Detect which cell encompasses the target text, then output its (x, y) center coordinate. 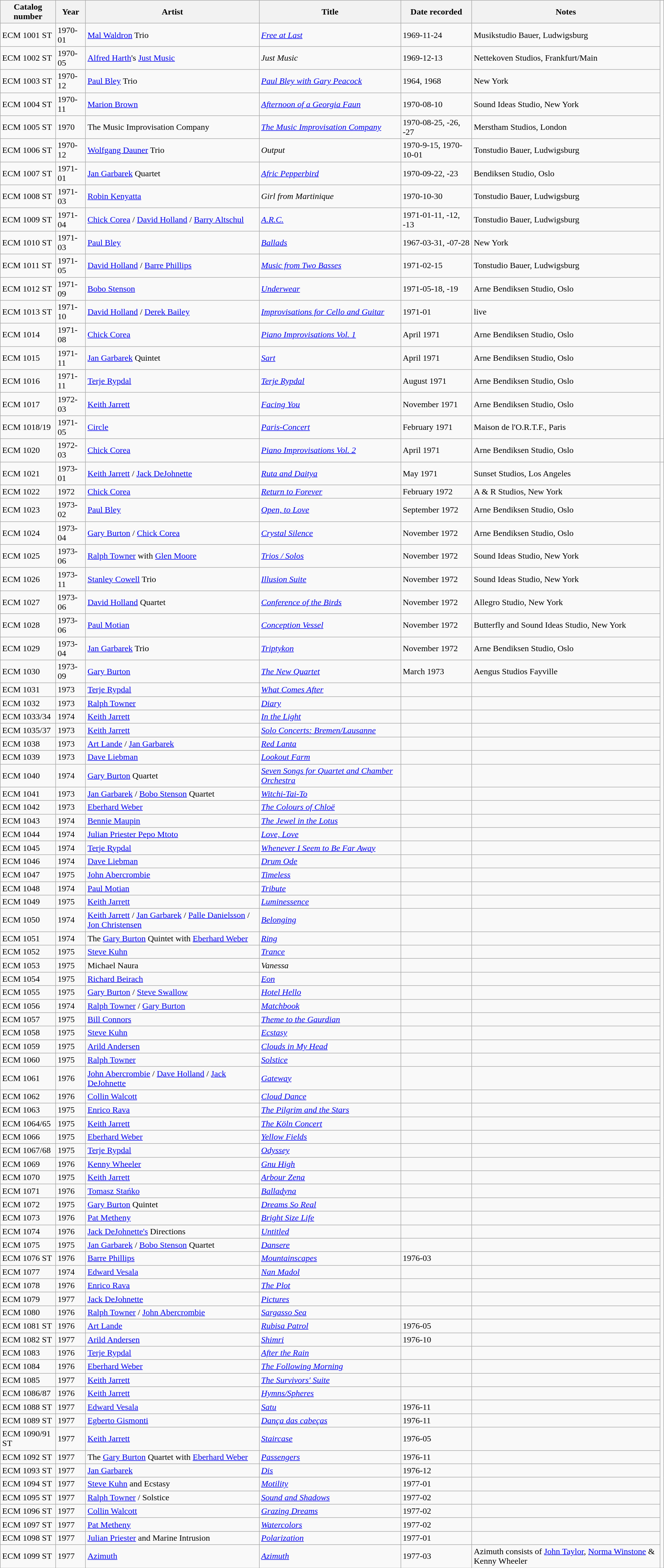
Matchbook (330, 1006)
Trios / Solos (330, 556)
ECM 1063 (28, 1110)
ECM 1066 (28, 1137)
Facing You (330, 404)
1970-10-30 (436, 196)
Music from Two Basses (330, 265)
ECM 1023 (28, 510)
ECM 1081 ST (28, 1326)
ECM 1005 ST (28, 127)
Merstham Studios, London (566, 127)
Allegro Studio, New York (566, 602)
ECM 1006 ST (28, 150)
May 1971 (436, 473)
Arbour Zena (330, 1178)
Crystal Silence (330, 533)
March 1973 (436, 672)
ECM 1089 ST (28, 1420)
ECM 1045 (28, 848)
Chick Corea / David Holland / Barry Altschul (172, 219)
Drum Ode (330, 861)
ECM 1008 ST (28, 196)
ECM 1057 (28, 1019)
ECM 1061 (28, 1078)
Wolfgang Dauner Trio (172, 150)
What Comes After (330, 690)
ECM 1060 (28, 1060)
1970-11 (71, 104)
ECM 1030 (28, 672)
ECM 1032 (28, 703)
ECM 1054 (28, 979)
1971-01-11, -12, -13 (436, 219)
ECM 1093 ST (28, 1470)
ECM 1033/34 (28, 717)
Julian Priester Pepo Mtoto (172, 834)
ECM 1024 (28, 533)
Jan Garbarek (172, 1470)
1970-05 (71, 58)
Robin Kenyatta (172, 196)
ECM 1025 (28, 556)
ECM 1097 ST (28, 1524)
1970-08-25, -26, -27 (436, 127)
ECM 1011 ST (28, 265)
Satu (330, 1407)
Afternoon of a Georgia Faun (330, 104)
Dança das cabeças (330, 1420)
Tribute (330, 888)
1971-04 (71, 219)
ECM 1099 ST (28, 1556)
Kenny Wheeler (172, 1164)
Julian Priester and Marine Intrusion (172, 1538)
1977-03 (436, 1556)
Seven Songs for Quartet and Chamber Orchestra (330, 775)
Just Music (330, 58)
The Survivors' Suite (330, 1380)
Keith Jarrett / Jack DeJohnette (172, 473)
ECM 1059 (28, 1046)
ECM 1031 (28, 690)
The Gary Burton Quintet with Eberhard Weber (172, 938)
Year (71, 12)
ECM 1069 (28, 1164)
After the Rain (330, 1353)
1973-02 (71, 510)
Catalog number (28, 12)
ECM 1074 (28, 1231)
Tomasz Stańko (172, 1191)
Sound and Shadows (330, 1497)
Bobo Stenson (172, 289)
ECM 1003 ST (28, 81)
ECM 1026 (28, 579)
David Holland / Barre Phillips (172, 265)
Polarization (330, 1538)
Nan Madol (330, 1272)
Hotel Hello (330, 992)
Notes (566, 12)
Afric Pepperbird (330, 173)
1973-09 (71, 672)
November 1971 (436, 404)
1976-12 (436, 1470)
Egberto Gismonti (172, 1420)
Butterfly and Sound Ideas Studio, New York (566, 625)
1971-02-15 (436, 265)
ECM 1088 ST (28, 1407)
Improvisations for Cello and Guitar (330, 312)
Ralph Towner with Glen Moore (172, 556)
Passengers (330, 1457)
Solstice (330, 1060)
1971-09 (71, 289)
ECM 1048 (28, 888)
1971-10 (71, 312)
ECM 1051 (28, 938)
1976-03 (436, 1258)
Ralph Towner / Solstice (172, 1497)
John Abercrombie / Dave Holland / Jack DeJohnette (172, 1078)
Bennie Maupin (172, 821)
Jan Garbarek Trio (172, 648)
Gary Burton Quartet (172, 775)
1970 (71, 127)
Ring (330, 938)
ECM 1004 ST (28, 104)
ECM 1075 (28, 1245)
Gary Burton (172, 672)
Aengus Studios Fayville (566, 672)
Gateway (330, 1078)
September 1972 (436, 510)
ECM 1010 ST (28, 243)
Mal Waldron Trio (172, 35)
ECM 1001 ST (28, 35)
ECM 1047 (28, 875)
ECM 1040 (28, 775)
Paul Bley with Gary Peacock (330, 81)
Jack DeJohnette (172, 1299)
Open, to Love (330, 510)
ECM 1053 (28, 965)
Solo Concerts: Bremen/Lausanne (330, 730)
ECM 1095 ST (28, 1497)
Lookout Farm (330, 757)
ECM 1092 ST (28, 1457)
In the Light (330, 717)
Ballads (330, 243)
Gary Burton / Steve Swallow (172, 992)
Paris-Concert (330, 427)
ECM 1071 (28, 1191)
1973-11 (71, 579)
ECM 1020 (28, 450)
Alfred Harth's Just Music (172, 58)
Output (330, 150)
ECM 1076 ST (28, 1258)
Belonging (330, 920)
Dis (330, 1470)
ECM 1029 (28, 648)
The Jewel in the Lotus (330, 821)
Marion Brown (172, 104)
ECM 1064/65 (28, 1123)
ECM 1028 (28, 625)
ECM 1012 ST (28, 289)
Piano Improvisations Vol. 1 (330, 335)
ECM 1083 (28, 1353)
Whenever I Seem to Be Far Away (330, 848)
Yellow Fields (330, 1137)
Jan Garbarek Quintet (172, 358)
1969-12-13 (436, 58)
ECM 1062 (28, 1096)
Artist (172, 12)
ECM 1018/19 (28, 427)
ECM 1078 (28, 1285)
1971-05-18, -19 (436, 289)
1970-9-15, 1970-10-01 (436, 150)
A & R Studios, New York (566, 492)
ECM 1041 (28, 794)
ECM 1085 (28, 1380)
The Pilgrim and the Stars (330, 1110)
Date recorded (436, 12)
1970-01 (71, 35)
ECM 1086/87 (28, 1394)
Bill Connors (172, 1019)
Circle (172, 427)
Art Lande / Jan Garbarek (172, 744)
Mountainscapes (330, 1258)
Witchi-Tai-To (330, 794)
Balladyna (330, 1191)
Keith Jarrett / Jan Garbarek / Palle Danielsson / Jon Christensen (172, 920)
Dansere (330, 1245)
David Holland Quartet (172, 602)
1976-10 (436, 1340)
ECM 1058 (28, 1033)
ECM 1049 (28, 902)
The New Quartet (330, 672)
Jan Garbarek Quartet (172, 173)
ECM 1007 ST (28, 173)
live (566, 312)
Piano Improvisations Vol. 2 (330, 450)
Musikstudio Bauer, Ludwigsburg (566, 35)
1967-03-31, -07-28 (436, 243)
Luminessence (330, 902)
1971-08 (71, 335)
ECM 1044 (28, 834)
Conference of the Birds (330, 602)
Ralph Towner / John Abercrombie (172, 1312)
ECM 1035/37 (28, 730)
ECM 1072 (28, 1204)
ECM 1090/91 ST (28, 1439)
Sunset Studios, Los Angeles (566, 473)
1970-09-22, -23 (436, 173)
ECM 1014 (28, 335)
ECM 1082 ST (28, 1340)
ECM 1050 (28, 920)
ECM 1039 (28, 757)
August 1971 (436, 381)
ECM 1073 (28, 1218)
1970-08-10 (436, 104)
Hymns/Spheres (330, 1394)
Trance (330, 952)
Return to Forever (330, 492)
Conception Vessel (330, 625)
Gary Burton Quintet (172, 1204)
ECM 1046 (28, 861)
ECM 1080 (28, 1312)
Gary Burton / Chick Corea (172, 533)
Triptykon (330, 648)
Maison de l'O.R.T.F., Paris (566, 427)
Girl from Martinique (330, 196)
ECM 1042 (28, 807)
ECM 1015 (28, 358)
February 1972 (436, 492)
Illusion Suite (330, 579)
ECM 1022 (28, 492)
1972 (71, 492)
Nettekoven Studios, Frankfurt/Main (566, 58)
ECM 1077 (28, 1272)
Clouds in My Head (330, 1046)
Bendiksen Studio, Oslo (566, 173)
Michael Naura (172, 965)
John Abercrombie (172, 875)
ECM 1013 ST (28, 312)
ECM 1067/68 (28, 1151)
ECM 1002 ST (28, 58)
Motility (330, 1484)
Ruta and Daitya (330, 473)
ECM 1027 (28, 602)
The Following Morning (330, 1367)
Ralph Towner / Gary Burton (172, 1006)
Red Lanta (330, 744)
ECM 1021 (28, 473)
ECM 1017 (28, 404)
Diary (330, 703)
Jack DeJohnette's Directions (172, 1231)
ECM 1055 (28, 992)
Theme to the Gaurdian (330, 1019)
Art Lande (172, 1326)
Free at Last (330, 35)
February 1971 (436, 427)
ECM 1052 (28, 952)
ECM 1094 ST (28, 1484)
ECM 1056 (28, 1006)
Sart (330, 358)
Pictures (330, 1299)
Paul Bley Trio (172, 81)
A.R.C. (330, 219)
ECM 1079 (28, 1299)
ECM 1098 ST (28, 1538)
ECM 1016 (28, 381)
Untitled (330, 1231)
Gnu High (330, 1164)
The Plot (330, 1285)
Dreams So Real (330, 1204)
Vanessa (330, 965)
Richard Beirach (172, 979)
Stanley Cowell Trio (172, 579)
Love, Love (330, 834)
1964, 1968 (436, 81)
Sargasso Sea (330, 1312)
The Gary Burton Quartet with Eberhard Weber (172, 1457)
The Köln Concert (330, 1123)
David Holland / Derek Bailey (172, 312)
1973-01 (71, 473)
Barre Phillips (172, 1258)
The Colours of Chloë (330, 807)
Grazing Dreams (330, 1511)
Odyssey (330, 1151)
Timeless (330, 875)
Azimuth consists of John Taylor, Norma Winstone & Kenny Wheeler (566, 1556)
Underwear (330, 289)
Shimri (330, 1340)
Steve Kuhn and Ecstasy (172, 1484)
ECM 1038 (28, 744)
Staircase (330, 1439)
Rubisa Patrol (330, 1326)
ECM 1043 (28, 821)
ECM 1084 (28, 1367)
Ecstasy (330, 1033)
Cloud Dance (330, 1096)
ECM 1096 ST (28, 1511)
ECM 1009 ST (28, 219)
Watercolors (330, 1524)
Eon (330, 979)
Bright Size Life (330, 1218)
1969-11-24 (436, 35)
ECM 1070 (28, 1178)
Title (330, 12)
